Identify which cell holds the provided text, then report its [x, y] central coordinate. 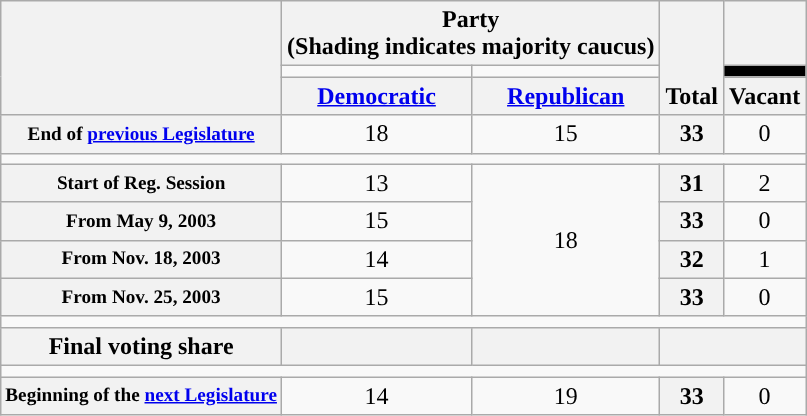
From Nov. 25, 2003 [142, 297]
Democratic [377, 96]
13 [377, 183]
From May 9, 2003 [142, 221]
Republican [566, 96]
Vacant [764, 96]
1 [764, 259]
32 [692, 259]
31 [692, 183]
2 [764, 183]
Start of Reg. Session [142, 183]
Party (Shading indicates majority caucus) [471, 34]
Total [692, 58]
Final voting share [142, 346]
From Nov. 18, 2003 [142, 259]
End of previous Legislature [142, 134]
19 [566, 395]
Beginning of the next Legislature [142, 395]
